For the text-containing cell, return its midpoint in (X, Y) coordinate format. 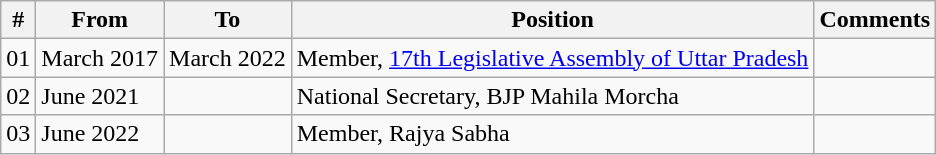
Position (552, 20)
March 2022 (228, 58)
National Secretary, BJP Mahila Morcha (552, 96)
June 2022 (100, 134)
Member, 17th Legislative Assembly of Uttar Pradesh (552, 58)
From (100, 20)
02 (18, 96)
03 (18, 134)
Comments (875, 20)
To (228, 20)
June 2021 (100, 96)
01 (18, 58)
Member, Rajya Sabha (552, 134)
March 2017 (100, 58)
# (18, 20)
